Detect which cell encompasses the target text, then output its [X, Y] center coordinate. 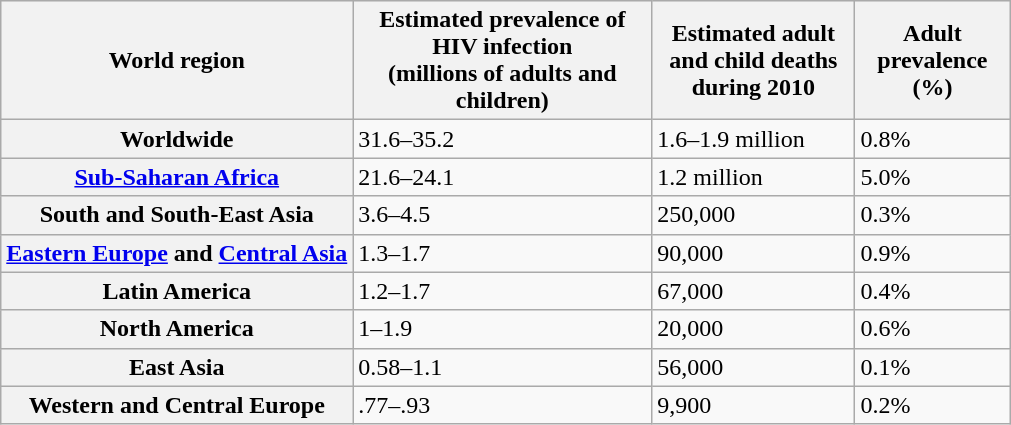
90,000 [754, 253]
0.1% [932, 367]
Estimated adult and child deaths during 2010 [754, 60]
.77–.93 [502, 405]
9,900 [754, 405]
0.2% [932, 405]
1.2 million [754, 177]
1.6–1.9 million [754, 139]
56,000 [754, 367]
0.3% [932, 215]
0.9% [932, 253]
0.6% [932, 329]
21.6–24.1 [502, 177]
Western and Central Europe [177, 405]
Latin America [177, 291]
0.58–1.1 [502, 367]
250,000 [754, 215]
Estimated prevalence of HIV infection(millions of adults and children) [502, 60]
0.4% [932, 291]
Worldwide [177, 139]
Adult prevalence (%) [932, 60]
31.6–35.2 [502, 139]
0.8% [932, 139]
5.0% [932, 177]
1.2–1.7 [502, 291]
20,000 [754, 329]
67,000 [754, 291]
East Asia [177, 367]
Eastern Europe and Central Asia [177, 253]
Sub-Saharan Africa [177, 177]
North America [177, 329]
1.3–1.7 [502, 253]
3.6–4.5 [502, 215]
1–1.9 [502, 329]
World region [177, 60]
South and South-East Asia [177, 215]
